Search for the cell housing the specified text and yield its (x, y) center coordinate. 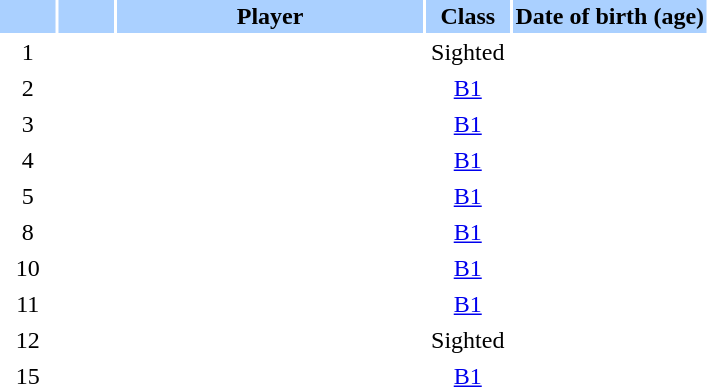
10 (28, 268)
Player (270, 16)
Date of birth (age) (610, 16)
Class (468, 16)
4 (28, 160)
12 (28, 340)
5 (28, 196)
2 (28, 88)
3 (28, 124)
1 (28, 52)
8 (28, 232)
11 (28, 304)
